Identify which cell holds the provided text, then report its (x, y) central coordinate. 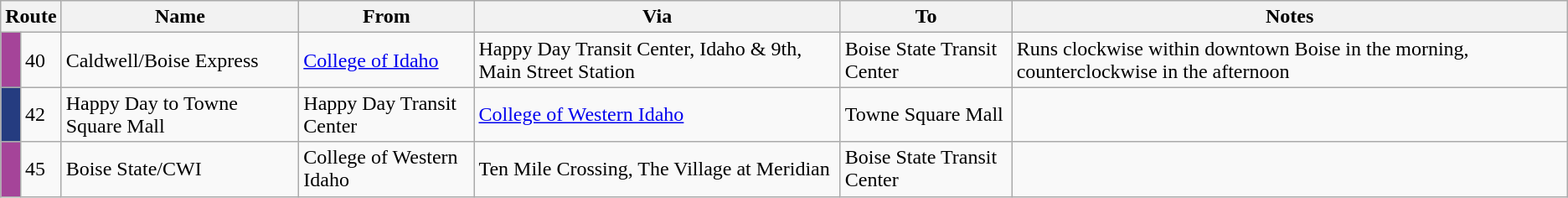
Ten Mile Crossing, The Village at Meridian (657, 169)
Happy Day to Towne Square Mall (180, 114)
Notes (1290, 17)
40 (40, 60)
Happy Day Transit Center (387, 114)
45 (40, 169)
College of Idaho (387, 60)
To (926, 17)
Happy Day Transit Center, Idaho & 9th, Main Street Station (657, 60)
Name (180, 17)
Towne Square Mall (926, 114)
Via (657, 17)
42 (40, 114)
Route (31, 17)
Boise State/CWI (180, 169)
From (387, 17)
Runs clockwise within downtown Boise in the morning, counterclockwise in the afternoon (1290, 60)
Caldwell/Boise Express (180, 60)
